Scan for the cell matching the given text and deliver its [X, Y] coordinate at center. 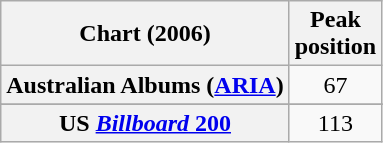
US Billboard 200 [145, 123]
113 [335, 123]
67 [335, 85]
Peakposition [335, 34]
Chart (2006) [145, 34]
Australian Albums (ARIA) [145, 85]
